Scan for the cell matching the given text and deliver its [X, Y] coordinate at center. 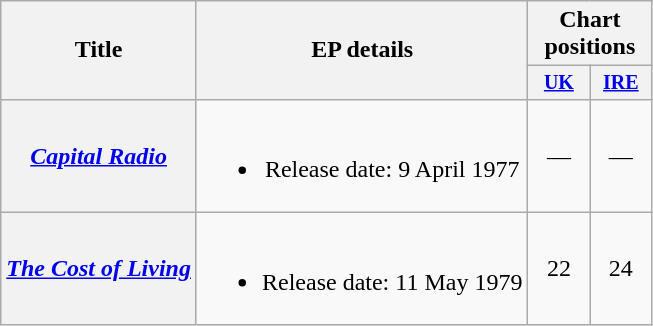
IRE [621, 82]
Capital Radio [99, 156]
UK [559, 82]
24 [621, 268]
Release date: 9 April 1977 [362, 156]
Title [99, 50]
EP details [362, 50]
Chart positions [590, 34]
22 [559, 268]
Release date: 11 May 1979 [362, 268]
The Cost of Living [99, 268]
